From the cell containing the given text, extract its center point as (x, y) coordinate. 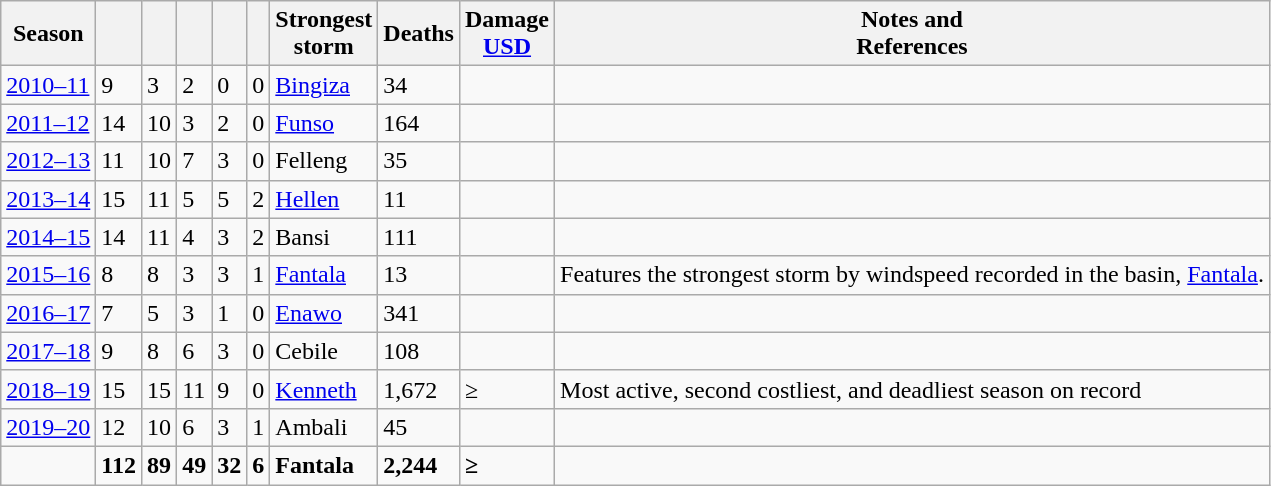
2019–20 (48, 427)
Most active, second costliest, and deadliest season on record (912, 389)
Enawo (324, 313)
2018–19 (48, 389)
2013–14 (48, 199)
Hellen (324, 199)
341 (419, 313)
Funso (324, 123)
Felleng (324, 161)
Cebile (324, 351)
111 (419, 237)
112 (119, 465)
2014–15 (48, 237)
Season (48, 34)
Deaths (419, 34)
2017–18 (48, 351)
2016–17 (48, 313)
2,244 (419, 465)
89 (160, 465)
Notes andReferences (912, 34)
45 (419, 427)
2015–16 (48, 275)
Ambali (324, 427)
34 (419, 85)
2010–11 (48, 85)
32 (230, 465)
Strongeststorm (324, 34)
12 (119, 427)
Features the strongest storm by windspeed recorded in the basin, Fantala. (912, 275)
Bingiza (324, 85)
2011–12 (48, 123)
4 (194, 237)
DamageUSD (506, 34)
Bansi (324, 237)
1,672 (419, 389)
108 (419, 351)
164 (419, 123)
2012–13 (48, 161)
49 (194, 465)
Kenneth (324, 389)
13 (419, 275)
35 (419, 161)
